Return the (X, Y) coordinate for the center point of the cell that contains the specified text.  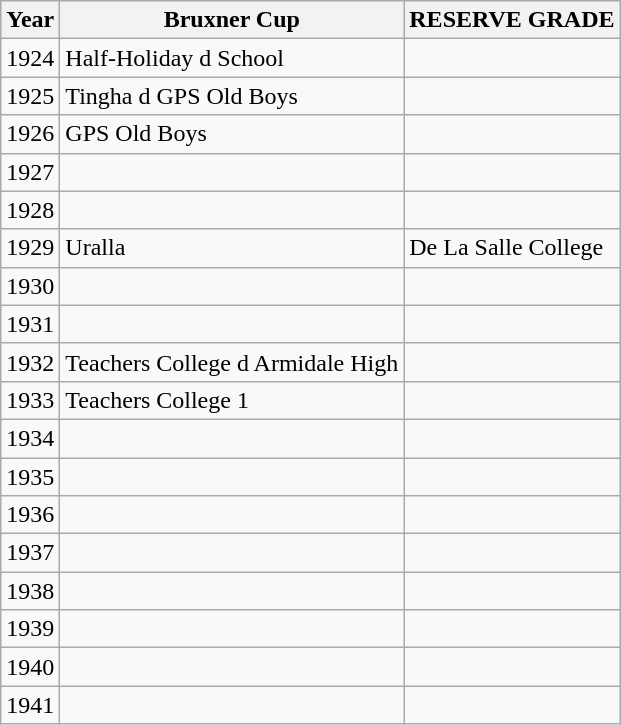
Teachers College 1 (232, 400)
Tingha d GPS Old Boys (232, 96)
1932 (30, 362)
1928 (30, 210)
1939 (30, 629)
Uralla (232, 248)
Teachers College d Armidale High (232, 362)
1936 (30, 515)
1929 (30, 248)
1933 (30, 400)
1926 (30, 134)
1940 (30, 667)
1927 (30, 172)
1937 (30, 553)
De La Salle College (512, 248)
1934 (30, 438)
1930 (30, 286)
1931 (30, 324)
RESERVE GRADE (512, 20)
Bruxner Cup (232, 20)
Half-Holiday d School (232, 58)
1941 (30, 705)
1938 (30, 591)
GPS Old Boys (232, 134)
1935 (30, 477)
Year (30, 20)
1925 (30, 96)
1924 (30, 58)
